Detect which cell encompasses the target text, then output its (x, y) center coordinate. 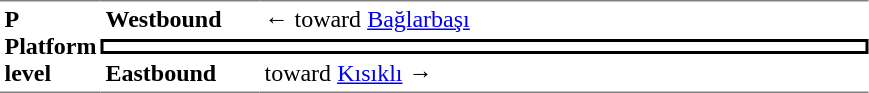
Eastbound (180, 74)
toward Kısıklı → (564, 74)
Westbound (180, 20)
PPlatform level (50, 46)
← toward Bağlarbaşı (564, 20)
